From the cell containing the given text, extract its center point as [x, y] coordinate. 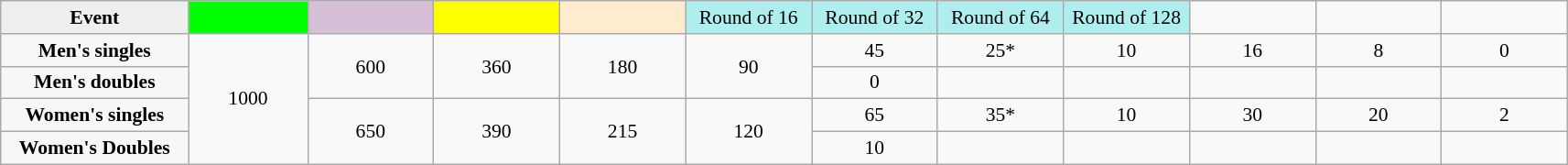
25* [1000, 50]
2 [1505, 115]
Round of 64 [1000, 17]
Men's doubles [95, 82]
360 [497, 66]
180 [622, 66]
600 [371, 66]
120 [749, 132]
Round of 32 [874, 17]
30 [1252, 115]
90 [749, 66]
215 [622, 132]
390 [497, 132]
16 [1252, 50]
Round of 128 [1127, 17]
Women's singles [95, 115]
65 [874, 115]
1000 [248, 99]
Round of 16 [749, 17]
35* [1000, 115]
8 [1379, 50]
45 [874, 50]
Men's singles [95, 50]
Women's Doubles [95, 148]
650 [371, 132]
20 [1379, 115]
Event [95, 17]
